Return [x, y] of the center of cell containing provided text 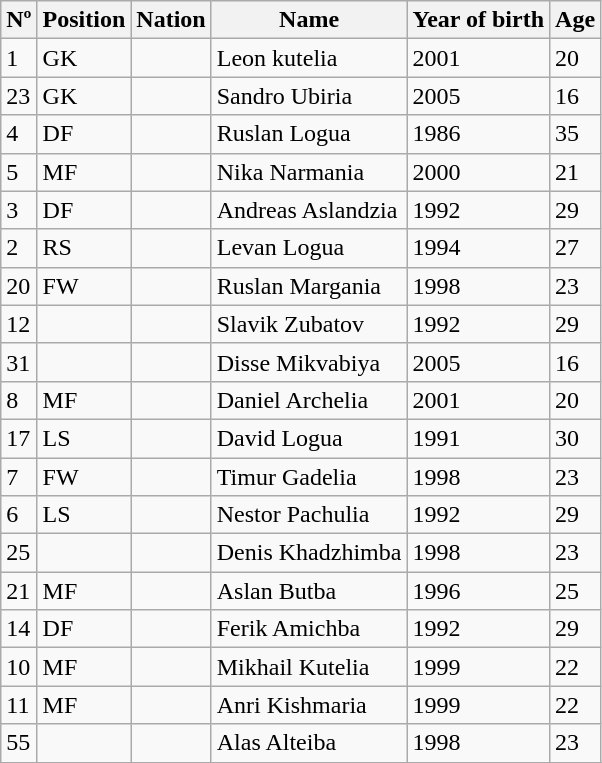
12 [19, 324]
Position [84, 20]
Year of birth [478, 20]
Nation [171, 20]
Andreas Aslandzia [309, 210]
Age [576, 20]
1 [19, 58]
8 [19, 400]
1991 [478, 438]
Timur Gadelia [309, 477]
6 [19, 515]
55 [19, 743]
27 [576, 248]
Alas Alteiba [309, 743]
David Logua [309, 438]
Daniel Archelia [309, 400]
31 [19, 362]
RS [84, 248]
7 [19, 477]
Mikhail Kutelia [309, 667]
2000 [478, 172]
Aslan Butba [309, 591]
10 [19, 667]
Nika Narmania [309, 172]
Disse Mikvabiya [309, 362]
11 [19, 705]
14 [19, 629]
Name [309, 20]
1996 [478, 591]
30 [576, 438]
Ferik Amichba [309, 629]
4 [19, 134]
1994 [478, 248]
Levan Logua [309, 248]
Nº [19, 20]
Ruslan Margania [309, 286]
Denis Khadzhimba [309, 553]
35 [576, 134]
3 [19, 210]
Slavik Zubatov [309, 324]
5 [19, 172]
Sandro Ubiria [309, 96]
1986 [478, 134]
17 [19, 438]
Anri Kishmaria [309, 705]
Ruslan Logua [309, 134]
Nestor Pachulia [309, 515]
Leon kutelia [309, 58]
2 [19, 248]
